Return the (X, Y) coordinate for the center point of the cell that contains the specified text.  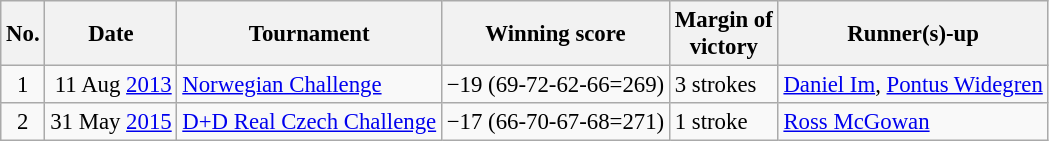
31 May 2015 (111, 122)
Date (111, 34)
Daniel Im, Pontus Widegren (913, 85)
No. (23, 34)
Runner(s)-up (913, 34)
Tournament (309, 34)
1 stroke (724, 122)
11 Aug 2013 (111, 85)
Norwegian Challenge (309, 85)
−19 (69-72-62-66=269) (555, 85)
1 (23, 85)
Margin ofvictory (724, 34)
3 strokes (724, 85)
D+D Real Czech Challenge (309, 122)
2 (23, 122)
−17 (66-70-67-68=271) (555, 122)
Ross McGowan (913, 122)
Winning score (555, 34)
